Provide the [X, Y] coordinate of the cell's center where the given text is located.  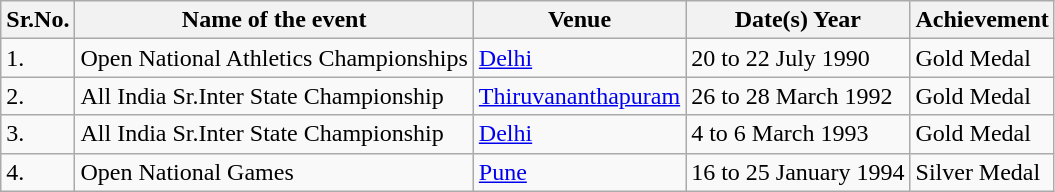
1. [38, 58]
4. [38, 172]
26 to 28 March 1992 [798, 96]
16 to 25 January 1994 [798, 172]
Pune [579, 172]
20 to 22 July 1990 [798, 58]
4 to 6 March 1993 [798, 134]
Date(s) Year [798, 20]
Sr.No. [38, 20]
2. [38, 96]
Thiruvananthapuram [579, 96]
Achievement [982, 20]
Venue [579, 20]
3. [38, 134]
Silver Medal [982, 172]
Name of the event [274, 20]
Open National Athletics Championships [274, 58]
Open National Games [274, 172]
